Output the (X, Y) coordinate of the center of the cell containing the given text.  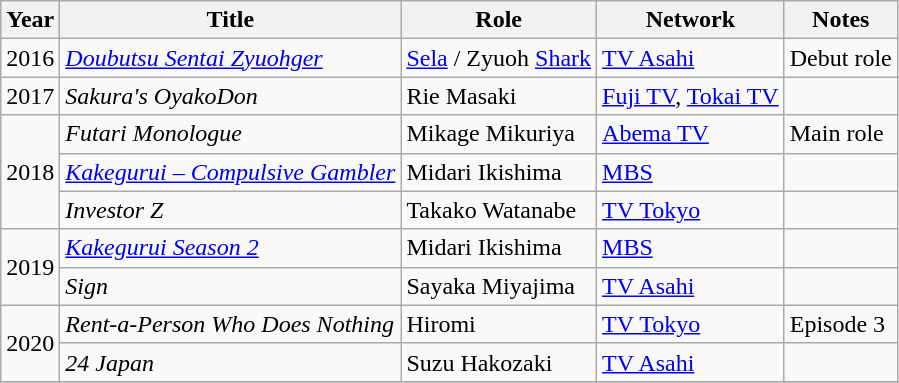
Fuji TV, Tokai TV (691, 96)
2019 (30, 267)
Debut role (840, 58)
Hiromi (499, 324)
Mikage Mikuriya (499, 134)
2016 (30, 58)
Takako Watanabe (499, 210)
2020 (30, 343)
Investor Z (230, 210)
Sela / Zyuoh Shark (499, 58)
Notes (840, 20)
Suzu Hakozaki (499, 362)
Main role (840, 134)
Kakegurui – Compulsive Gambler (230, 172)
Doubutsu Sentai Zyuohger (230, 58)
Title (230, 20)
Rie Masaki (499, 96)
Year (30, 20)
Role (499, 20)
Futari Monologue (230, 134)
Sign (230, 286)
Episode 3 (840, 324)
Sayaka Miyajima (499, 286)
Rent-a-Person Who Does Nothing (230, 324)
24 Japan (230, 362)
Sakura's OyakoDon (230, 96)
2018 (30, 172)
Network (691, 20)
Kakegurui Season 2 (230, 248)
2017 (30, 96)
Abema TV (691, 134)
